For the text-containing cell, return its midpoint in [X, Y] coordinate format. 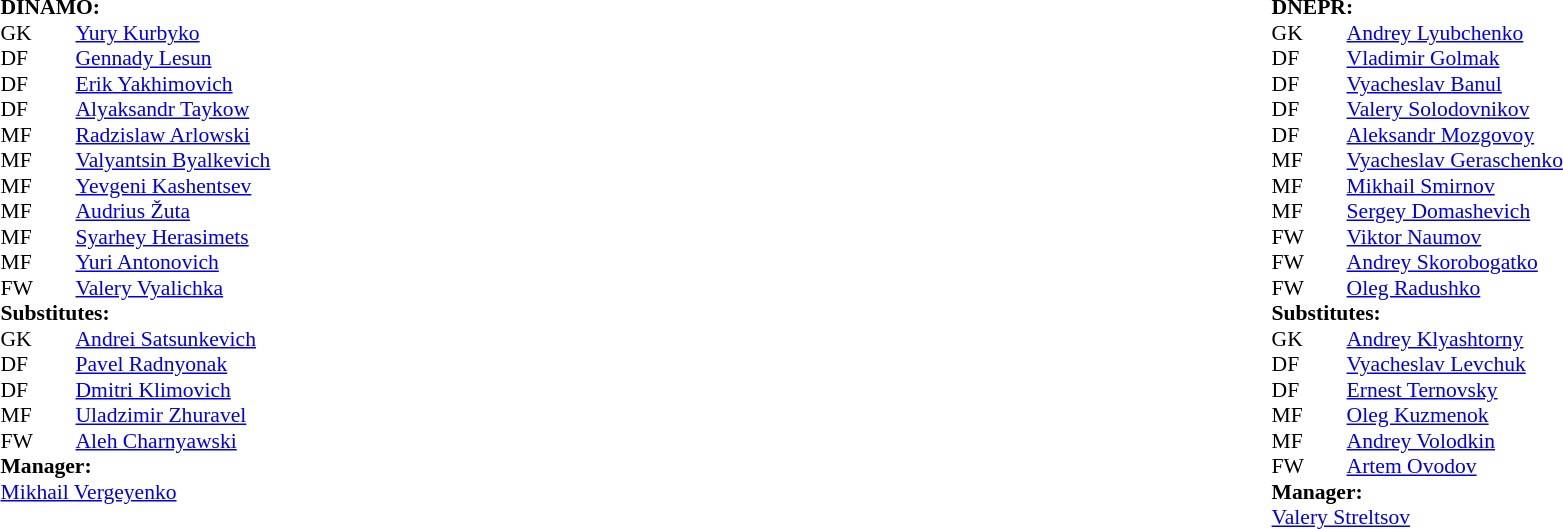
Yevgeni Kashentsev [174, 186]
Erik Yakhimovich [174, 84]
Gennady Lesun [174, 59]
Viktor Naumov [1455, 237]
Radzislaw Arlowski [174, 135]
Alyaksandr Taykow [174, 109]
Valery Solodovnikov [1455, 109]
Vladimir Golmak [1455, 59]
Vyacheslav Geraschenko [1455, 161]
Andrey Lyubchenko [1455, 33]
Pavel Radnyonak [174, 365]
Dmitri Klimovich [174, 390]
Andrey Volodkin [1455, 441]
Audrius Žuta [174, 211]
Valery Vyalichka [174, 288]
Andrey Klyashtorny [1455, 339]
Valyantsin Byalkevich [174, 161]
Andrey Skorobogatko [1455, 263]
Oleg Kuzmenok [1455, 415]
Andrei Satsunkevich [174, 339]
Vyacheslav Levchuk [1455, 365]
Artem Ovodov [1455, 467]
Mikhail Smirnov [1455, 186]
Syarhey Herasimets [174, 237]
Yuri Antonovich [174, 263]
Uladzimir Zhuravel [174, 415]
Vyacheslav Banul [1455, 84]
Aleh Charnyawski [174, 441]
Yury Kurbyko [174, 33]
Oleg Radushko [1455, 288]
Sergey Domashevich [1455, 211]
Aleksandr Mozgovoy [1455, 135]
Mikhail Vergeyenko [135, 492]
Ernest Ternovsky [1455, 390]
